Provide the [X, Y] coordinate of the cell's center where the given text is located.  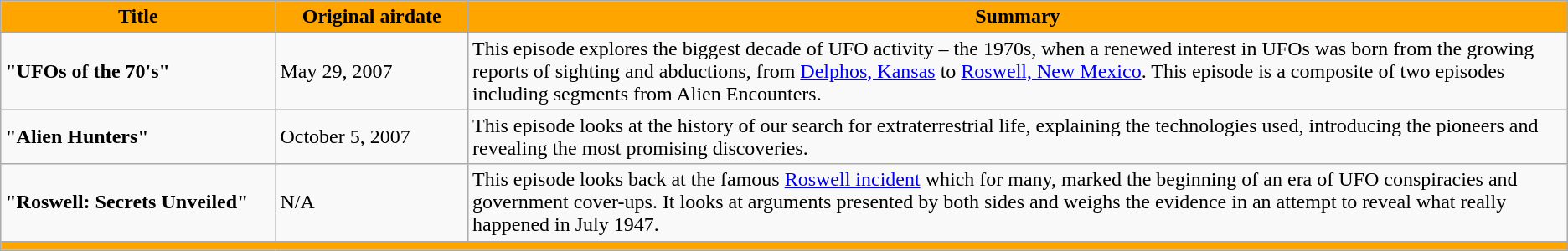
Summary [1019, 17]
N/A [372, 202]
May 29, 2007 [372, 71]
Title [138, 17]
Original airdate [372, 17]
"UFOs of the 70's" [138, 71]
October 5, 2007 [372, 137]
"Alien Hunters" [138, 137]
"Roswell: Secrets Unveiled" [138, 202]
